Return the [x, y] coordinate for the center point of the cell that contains the specified text.  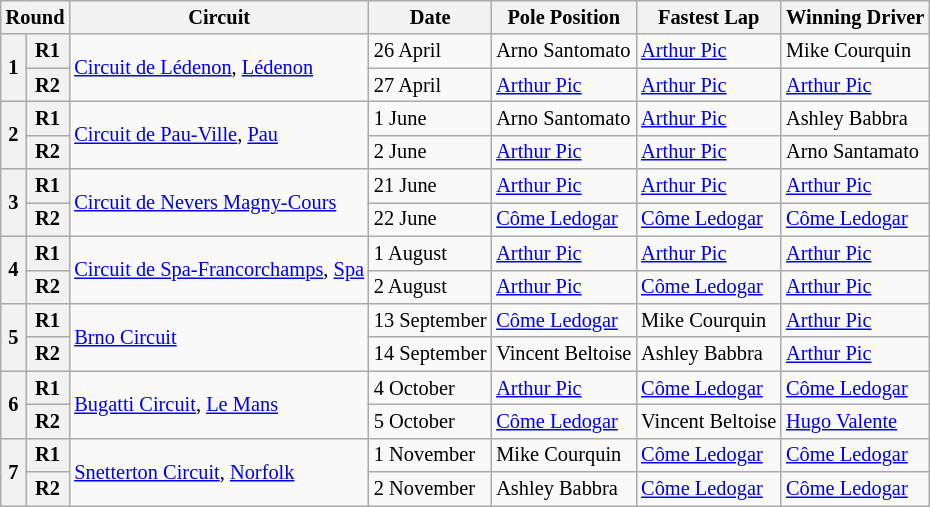
Fastest Lap [708, 17]
1 [14, 68]
5 [14, 336]
1 August [430, 253]
13 September [430, 320]
Round [36, 17]
26 April [430, 51]
Circuit de Pau-Ville, Pau [219, 134]
Snetterton Circuit, Norfolk [219, 472]
Winning Driver [855, 17]
1 June [430, 118]
2 [14, 134]
Pole Position [564, 17]
Circuit de Lédenon, Lédenon [219, 68]
7 [14, 472]
Brno Circuit [219, 336]
Circuit de Spa-Francorchamps, Spa [219, 270]
2 June [430, 152]
5 October [430, 421]
21 June [430, 186]
Arno Santamato [855, 152]
22 June [430, 219]
27 April [430, 85]
1 November [430, 455]
3 [14, 202]
4 [14, 270]
2 November [430, 489]
14 September [430, 354]
Circuit de Nevers Magny-Cours [219, 202]
6 [14, 404]
Bugatti Circuit, Le Mans [219, 404]
Date [430, 17]
4 October [430, 388]
Circuit [219, 17]
2 August [430, 287]
Hugo Valente [855, 421]
